Return [x, y] of the center of cell containing provided text 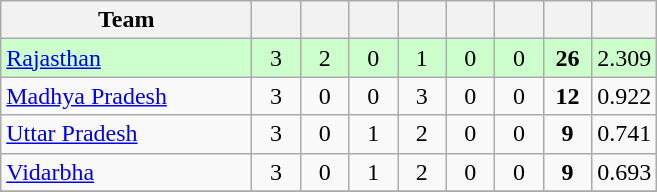
2.309 [624, 58]
0.693 [624, 172]
Rajasthan [126, 58]
12 [568, 96]
0.922 [624, 96]
Madhya Pradesh [126, 96]
Uttar Pradesh [126, 134]
Team [126, 20]
26 [568, 58]
Vidarbha [126, 172]
0.741 [624, 134]
